Find where the given text appears and provide that cell's center as [x, y] coordinate. 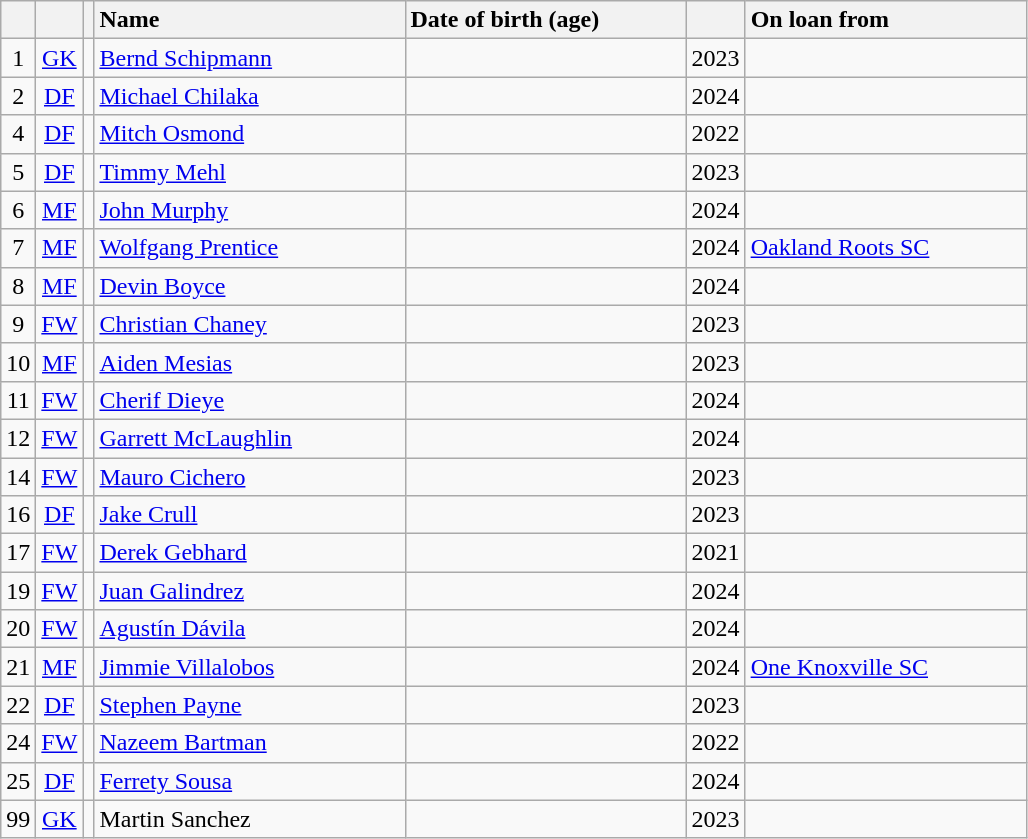
2 [18, 96]
19 [18, 591]
Oakland Roots SC [886, 248]
11 [18, 400]
Derek Gebhard [250, 553]
25 [18, 781]
Nazeem Bartman [250, 743]
Ferrety Sousa [250, 781]
John Murphy [250, 210]
Juan Galindrez [250, 591]
Bernd Schipmann [250, 58]
22 [18, 705]
Devin Boyce [250, 286]
20 [18, 629]
Timmy Mehl [250, 172]
5 [18, 172]
6 [18, 210]
Garrett McLaughlin [250, 438]
Jake Crull [250, 515]
24 [18, 743]
99 [18, 819]
Michael Chilaka [250, 96]
9 [18, 324]
Agustín Dávila [250, 629]
Stephen Payne [250, 705]
Wolfgang Prentice [250, 248]
7 [18, 248]
Mitch Osmond [250, 134]
16 [18, 515]
One Knoxville SC [886, 667]
8 [18, 286]
Cherif Dieye [250, 400]
Name [250, 20]
Christian Chaney [250, 324]
On loan from [886, 20]
1 [18, 58]
4 [18, 134]
10 [18, 362]
Jimmie Villalobos [250, 667]
Date of birth (age) [546, 20]
12 [18, 438]
Mauro Cichero [250, 477]
2021 [716, 553]
21 [18, 667]
Aiden Mesias [250, 362]
14 [18, 477]
17 [18, 553]
Martin Sanchez [250, 819]
